From the cell containing the given text, extract its center point as [X, Y] coordinate. 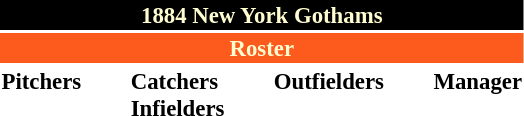
1884 New York Gothams [262, 15]
Roster [262, 48]
